Locate the cell with the specified text and output its (X, Y) center coordinate. 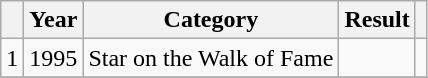
Year (54, 20)
1995 (54, 58)
Category (211, 20)
Result (377, 20)
Star on the Walk of Fame (211, 58)
1 (12, 58)
